Identify which cell holds the provided text, then report its [X, Y] central coordinate. 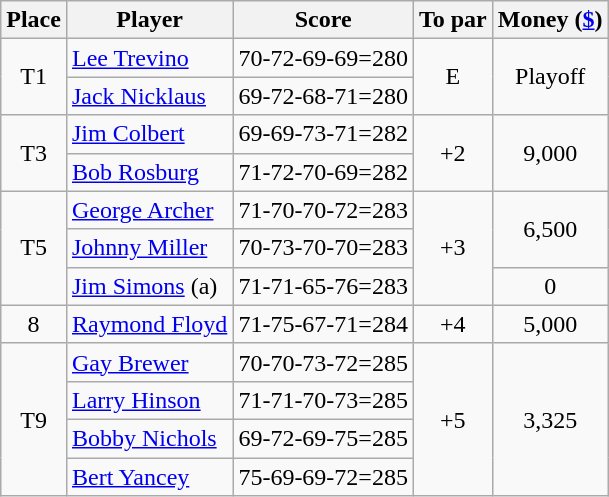
Larry Hinson [149, 400]
6,500 [550, 229]
70-72-69-69=280 [324, 58]
9,000 [550, 153]
70-73-70-70=283 [324, 248]
69-72-68-71=280 [324, 96]
+5 [452, 419]
3,325 [550, 419]
Bert Yancey [149, 477]
69-72-69-75=285 [324, 438]
T3 [34, 153]
5,000 [550, 324]
Lee Trevino [149, 58]
To par [452, 20]
Jim Simons (a) [149, 286]
71-75-67-71=284 [324, 324]
70-70-73-72=285 [324, 362]
71-70-70-72=283 [324, 210]
Place [34, 20]
Jim Colbert [149, 134]
71-72-70-69=282 [324, 172]
71-71-65-76=283 [324, 286]
Score [324, 20]
Jack Nicklaus [149, 96]
Bobby Nichols [149, 438]
71-71-70-73=285 [324, 400]
+2 [452, 153]
75-69-69-72=285 [324, 477]
Johnny Miller [149, 248]
E [452, 77]
T5 [34, 248]
Bob Rosburg [149, 172]
+4 [452, 324]
Gay Brewer [149, 362]
Playoff [550, 77]
+3 [452, 248]
T1 [34, 77]
69-69-73-71=282 [324, 134]
Player [149, 20]
8 [34, 324]
T9 [34, 419]
Money ($) [550, 20]
Raymond Floyd [149, 324]
0 [550, 286]
George Archer [149, 210]
